Return (x, y) of the center of cell containing provided text 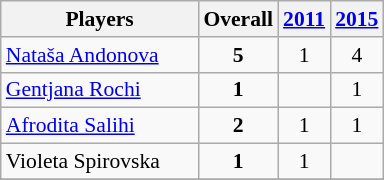
2015 (356, 19)
Violeta Spirovska (100, 162)
5 (238, 55)
Players (100, 19)
Nataša Andonova (100, 55)
Afrodita Salihi (100, 126)
2 (238, 126)
2011 (304, 19)
4 (356, 55)
Overall (238, 19)
Gentjana Rochi (100, 90)
